Identify which cell holds the provided text, then report its (X, Y) central coordinate. 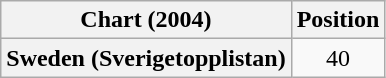
Sweden (Sverigetopplistan) (146, 58)
Position (338, 20)
40 (338, 58)
Chart (2004) (146, 20)
